Return (x, y) of the center of cell containing provided text 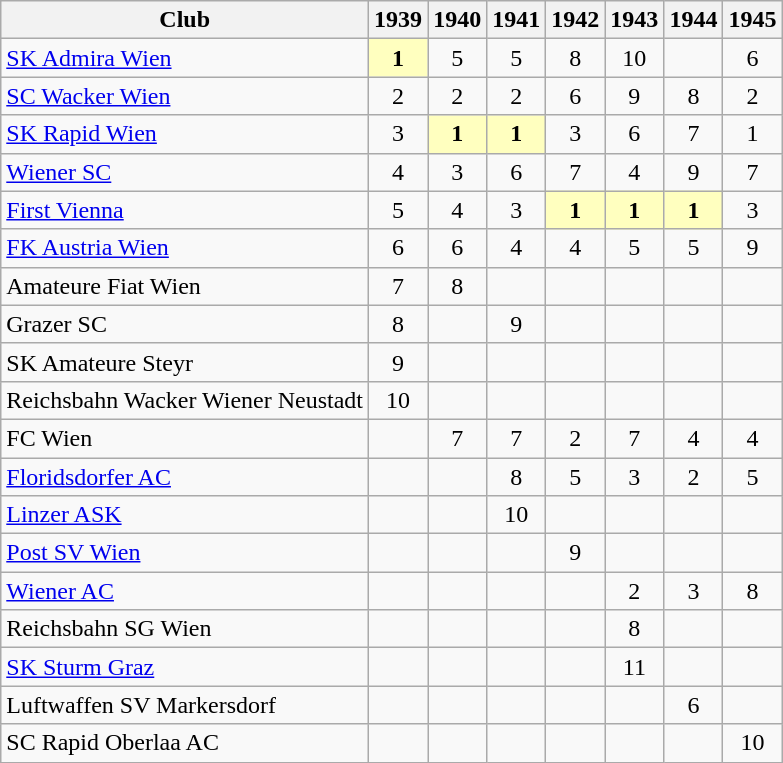
FK Austria Wien (185, 248)
Reichsbahn Wacker Wiener Neustadt (185, 400)
1943 (634, 20)
SK Sturm Graz (185, 667)
1940 (458, 20)
Linzer ASK (185, 515)
Post SV Wien (185, 553)
SK Admira Wien (185, 58)
1939 (398, 20)
SK Rapid Wien (185, 134)
1944 (694, 20)
FC Wien (185, 438)
Reichsbahn SG Wien (185, 629)
Wiener SC (185, 172)
1945 (752, 20)
SK Amateure Steyr (185, 362)
Club (185, 20)
SC Rapid Oberlaa AC (185, 743)
Amateure Fiat Wien (185, 286)
Luftwaffen SV Markersdorf (185, 705)
11 (634, 667)
1941 (516, 20)
1942 (576, 20)
SC Wacker Wien (185, 96)
First Vienna (185, 210)
Floridsdorfer AC (185, 477)
Grazer SC (185, 324)
Wiener AC (185, 591)
